Return (x, y) of the center of cell containing provided text 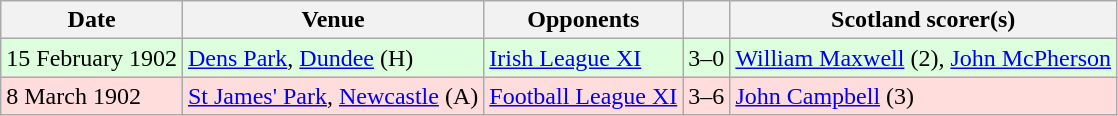
Date (92, 20)
Football League XI (584, 96)
15 February 1902 (92, 58)
3–6 (706, 96)
Opponents (584, 20)
Irish League XI (584, 58)
Dens Park, Dundee (H) (332, 58)
3–0 (706, 58)
St James' Park, Newcastle (A) (332, 96)
Venue (332, 20)
8 March 1902 (92, 96)
John Campbell (3) (924, 96)
Scotland scorer(s) (924, 20)
William Maxwell (2), John McPherson (924, 58)
